Extract the [X, Y] coordinate from the center of the cell holding the provided text.  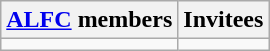
Invitees [224, 20]
ALFC members [90, 20]
